Pinpoint the cell where the given text exists, returning its [X, Y] midpoint coordinate. 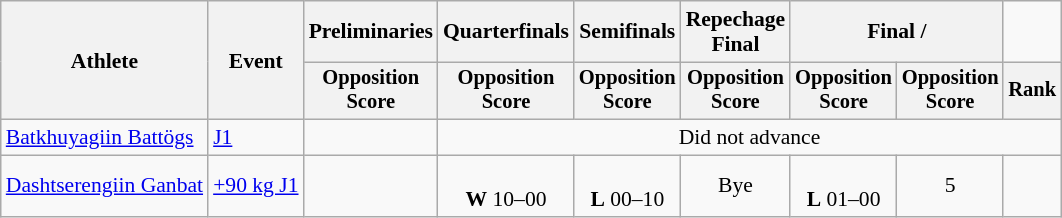
Quarterfinals [506, 32]
Did not advance [750, 138]
Athlete [104, 60]
Final / [896, 32]
+90 kg J1 [256, 186]
Event [256, 60]
Preliminaries [371, 32]
RepechageFinal [736, 32]
W 10–00 [506, 186]
L 00–10 [628, 186]
5 [950, 186]
Semifinals [628, 32]
Rank [1032, 91]
Batkhuyagiin Battögs [104, 138]
Bye [736, 186]
J1 [256, 138]
Dashtserengiin Ganbat [104, 186]
L 01–00 [844, 186]
